Output the (x, y) coordinate of the center of the cell containing the given text.  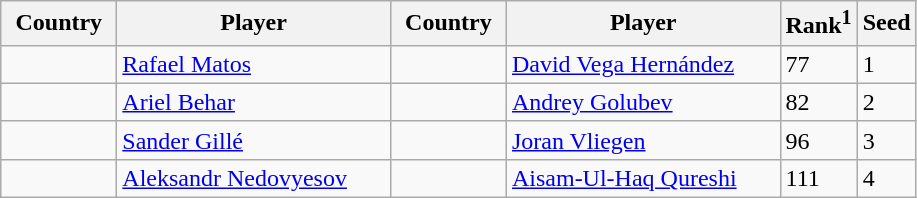
77 (818, 64)
Rafael Matos (254, 64)
Andrey Golubev (643, 102)
Seed (886, 24)
4 (886, 178)
Sander Gillé (254, 140)
David Vega Hernández (643, 64)
Ariel Behar (254, 102)
3 (886, 140)
2 (886, 102)
82 (818, 102)
Aisam-Ul-Haq Qureshi (643, 178)
Joran Vliegen (643, 140)
96 (818, 140)
1 (886, 64)
Aleksandr Nedovyesov (254, 178)
Rank1 (818, 24)
111 (818, 178)
